Detect which cell encompasses the target text, then output its (X, Y) center coordinate. 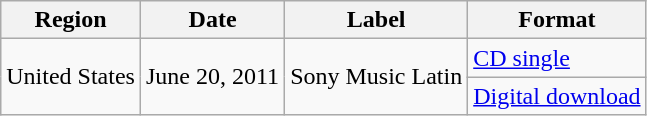
CD single (557, 58)
United States (71, 77)
Sony Music Latin (376, 77)
Format (557, 20)
Date (212, 20)
Region (71, 20)
June 20, 2011 (212, 77)
Label (376, 20)
Digital download (557, 96)
